Extract the [x, y] coordinate from the center of the cell holding the provided text.  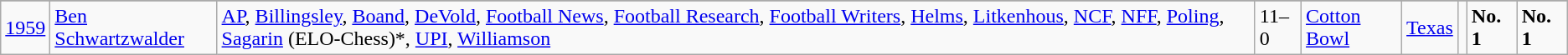
Texas [1431, 28]
11–0 [1278, 28]
Ben Schwartzwalder [134, 28]
Cotton Bowl [1352, 28]
1959 [25, 28]
